Pinpoint the cell where the given text exists, returning its [x, y] midpoint coordinate. 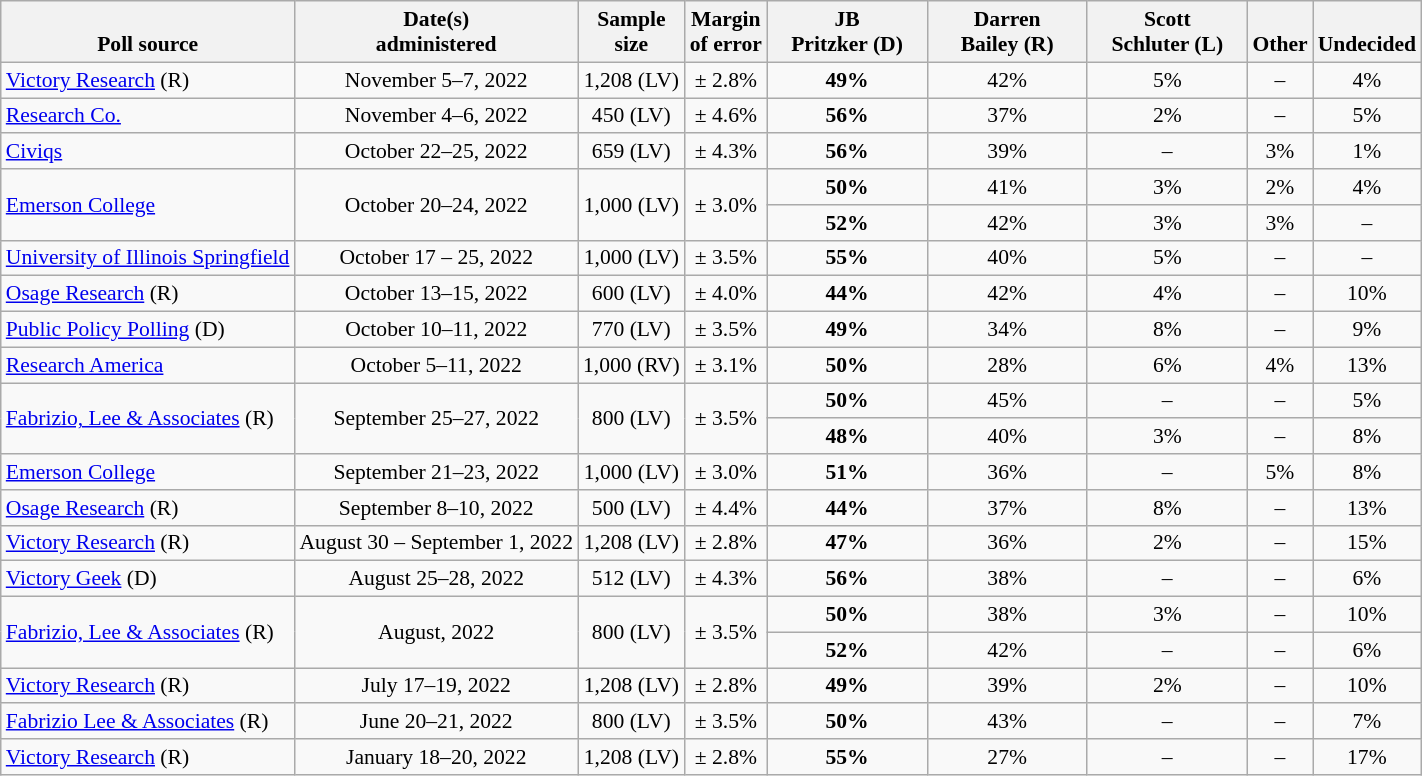
9% [1367, 330]
48% [847, 437]
512 (LV) [632, 579]
September 21–23, 2022 [436, 472]
34% [1007, 330]
Undecided [1367, 32]
± 4.4% [726, 508]
28% [1007, 365]
July 17–19, 2022 [436, 686]
45% [1007, 401]
Victory Geek (D) [148, 579]
± 4.0% [726, 294]
41% [1007, 187]
Fabrizio Lee & Associates (R) [148, 722]
October 20–24, 2022 [436, 204]
Research America [148, 365]
August, 2022 [436, 632]
1,000 (RV) [632, 365]
659 (LV) [632, 152]
Research Co. [148, 116]
500 (LV) [632, 508]
October 5–11, 2022 [436, 365]
Public Policy Polling (D) [148, 330]
October 13–15, 2022 [436, 294]
September 8–10, 2022 [436, 508]
Marginof error [726, 32]
Date(s)administered [436, 32]
450 (LV) [632, 116]
JBPritzker (D) [847, 32]
Poll source [148, 32]
± 3.1% [726, 365]
47% [847, 543]
January 18–20, 2022 [436, 757]
± 4.6% [726, 116]
51% [847, 472]
Civiqs [148, 152]
Other [1280, 32]
October 10–11, 2022 [436, 330]
September 25–27, 2022 [436, 418]
August 25–28, 2022 [436, 579]
October 22–25, 2022 [436, 152]
November 5–7, 2022 [436, 80]
770 (LV) [632, 330]
43% [1007, 722]
7% [1367, 722]
November 4–6, 2022 [436, 116]
June 20–21, 2022 [436, 722]
August 30 – September 1, 2022 [436, 543]
27% [1007, 757]
600 (LV) [632, 294]
University of Illinois Springfield [148, 258]
DarrenBailey (R) [1007, 32]
1% [1367, 152]
Samplesize [632, 32]
17% [1367, 757]
ScottSchluter (L) [1167, 32]
October 17 – 25, 2022 [436, 258]
15% [1367, 543]
